Determine the [x, y] coordinate at the center of the cell enclosing the given text.  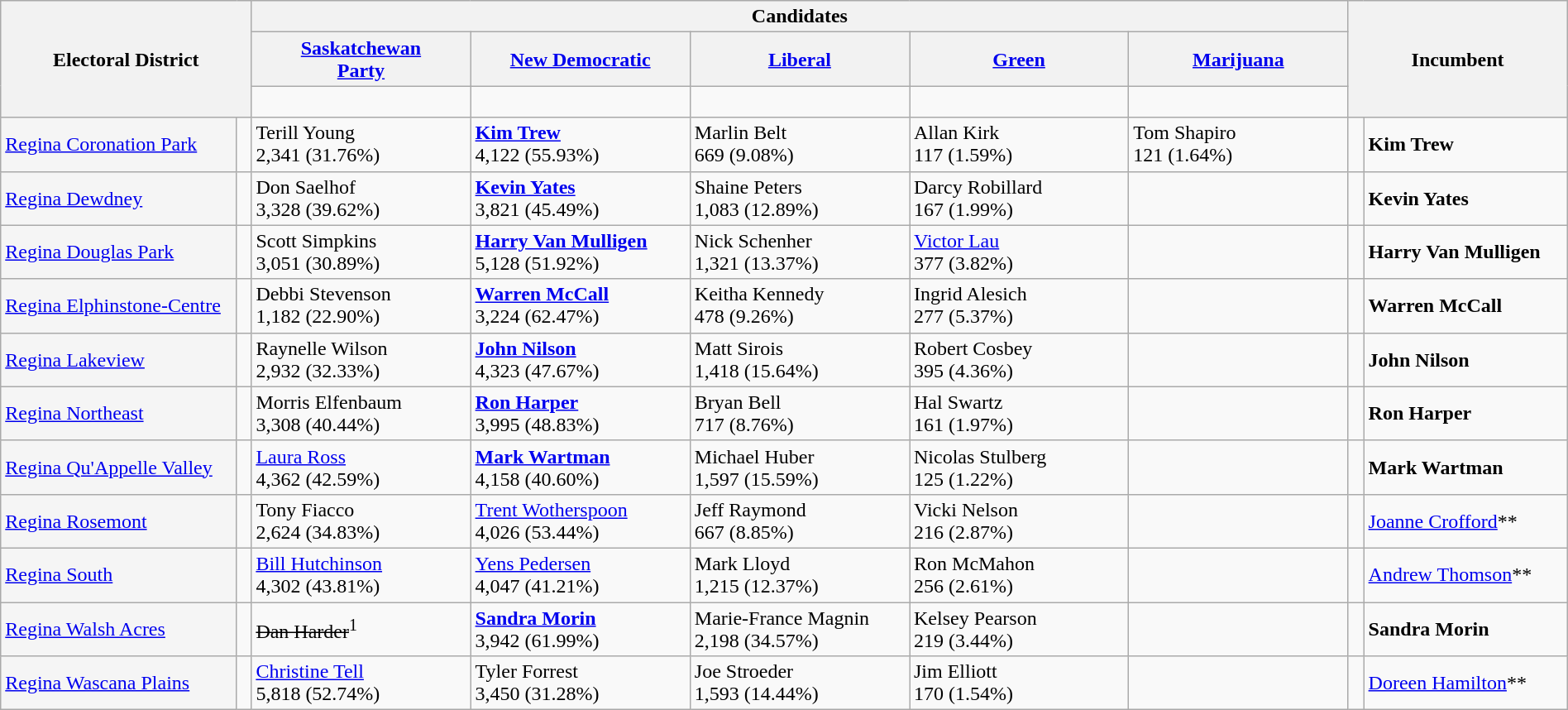
Electoral District [126, 60]
Ron McMahon 256 (2.61%) [1019, 574]
Regina Lakeview [119, 359]
Ron Harper 3,995 (48.83%) [581, 414]
Mark Lloyd 1,215 (12.37%) [799, 574]
Bryan Bell 717 (8.76%) [799, 414]
Doreen Hamilton** [1465, 684]
Shaine Peters 1,083 (12.89%) [799, 199]
Kevin Yates 3,821 (45.49%) [581, 199]
Marlin Belt 669 (9.08%) [799, 144]
Debbi Stevenson 1,182 (22.90%) [361, 306]
Morris Elfenbaum 3,308 (40.44%) [361, 414]
Kim Trew [1465, 144]
Darcy Robillard 167 (1.99%) [1019, 199]
John Nilson [1465, 359]
Don Saelhof 3,328 (39.62%) [361, 199]
Regina Northeast [119, 414]
Raynelle Wilson 2,932 (32.33%) [361, 359]
Incumbent [1457, 60]
Mark Wartman [1465, 467]
Robert Cosbey 395 (4.36%) [1019, 359]
Marijuana [1239, 60]
Nicolas Stulberg 125 (1.22%) [1019, 467]
Liberal [799, 60]
Harry Van Mulligen [1465, 252]
Regina Rosemont [119, 521]
Michael Huber 1,597 (15.59%) [799, 467]
Christine Tell 5,818 (52.74%) [361, 684]
Kelsey Pearson 219 (3.44%) [1019, 629]
Sandra Morin [1465, 629]
Keitha Kennedy 478 (9.26%) [799, 306]
John Nilson 4,323 (47.67%) [581, 359]
Harry Van Mulligen 5,128 (51.92%) [581, 252]
Matt Sirois 1,418 (15.64%) [799, 359]
Regina Elphinstone-Centre [119, 306]
Regina South [119, 574]
Ingrid Alesich 277 (5.37%) [1019, 306]
Joe Stroeder 1,593 (14.44%) [799, 684]
Candidates [800, 17]
Regina Wascana Plains [119, 684]
Tom Shapiro 121 (1.64%) [1239, 144]
Terill Young 2,341 (31.76%) [361, 144]
Marie-France Magnin 2,198 (34.57%) [799, 629]
Joanne Crofford** [1465, 521]
Ron Harper [1465, 414]
Scott Simpkins 3,051 (30.89%) [361, 252]
Vicki Nelson 216 (2.87%) [1019, 521]
Kevin Yates [1465, 199]
Mark Wartman 4,158 (40.60%) [581, 467]
Hal Swartz 161 (1.97%) [1019, 414]
Sandra Morin 3,942 (61.99%) [581, 629]
Regina Qu'Appelle Valley [119, 467]
Regina Douglas Park [119, 252]
Jim Elliott 170 (1.54%) [1019, 684]
Allan Kirk 117 (1.59%) [1019, 144]
Laura Ross 4,362 (42.59%) [361, 467]
New Democratic [581, 60]
Yens Pedersen 4,047 (41.21%) [581, 574]
Warren McCall 3,224 (62.47%) [581, 306]
Bill Hutchinson 4,302 (43.81%) [361, 574]
Victor Lau 377 (3.82%) [1019, 252]
Kim Trew 4,122 (55.93%) [581, 144]
Andrew Thomson** [1465, 574]
Regina Dewdney [119, 199]
Green [1019, 60]
Nick Schenher 1,321 (13.37%) [799, 252]
Tony Fiacco 2,624 (34.83%) [361, 521]
Trent Wotherspoon 4,026 (53.44%) [581, 521]
Tyler Forrest 3,450 (31.28%) [581, 684]
Regina Coronation Park [119, 144]
Warren McCall [1465, 306]
Regina Walsh Acres [119, 629]
Jeff Raymond 667 (8.85%) [799, 521]
Dan Harder1 [361, 629]
Saskatchewan Party [361, 60]
